Pinpoint the cell where the given text exists, returning its (X, Y) midpoint coordinate. 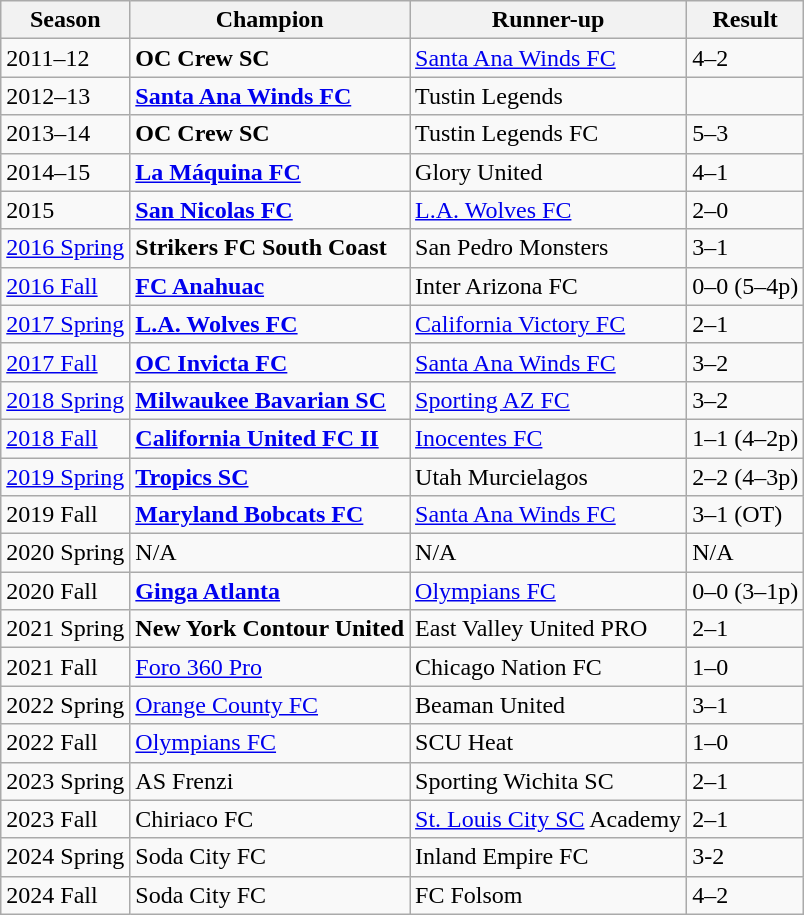
4–1 (746, 172)
California Victory FC (548, 324)
2017 Spring (66, 324)
2024 Spring (66, 857)
2018 Fall (66, 438)
2024 Fall (66, 895)
2011–12 (66, 58)
East Valley United PRO (548, 629)
2023 Spring (66, 781)
California United FC II (270, 438)
Utah Murcielagos (548, 477)
Tropics SC (270, 477)
1–1 (4–2p) (746, 438)
St. Louis City SC Academy (548, 819)
Result (746, 20)
Milwaukee Bavarian SC (270, 400)
2014–15 (66, 172)
0–0 (5–4p) (746, 286)
La Máquina FC (270, 172)
Tustin Legends (548, 96)
2021 Fall (66, 667)
Beaman United (548, 705)
2017 Fall (66, 362)
2021 Spring (66, 629)
Chiriaco FC (270, 819)
Sporting Wichita SC (548, 781)
3–1 (OT) (746, 515)
Maryland Bobcats FC (270, 515)
Glory United (548, 172)
Foro 360 Pro (270, 667)
2022 Fall (66, 743)
Strikers FC South Coast (270, 248)
Inter Arizona FC (548, 286)
Orange County FC (270, 705)
SCU Heat (548, 743)
San Pedro Monsters (548, 248)
2016 Spring (66, 248)
OC Invicta FC (270, 362)
5–3 (746, 134)
2020 Fall (66, 591)
0–0 (3–1p) (746, 591)
2019 Fall (66, 515)
Chicago Nation FC (548, 667)
AS Frenzi (270, 781)
2018 Spring (66, 400)
2012–13 (66, 96)
Runner-up (548, 20)
2016 Fall (66, 286)
Inland Empire FC (548, 857)
Champion (270, 20)
Inocentes FC (548, 438)
2–2 (4–3p) (746, 477)
San Nicolas FC (270, 210)
3-2 (746, 857)
2–0 (746, 210)
2023 Fall (66, 819)
2022 Spring (66, 705)
FC Anahuac (270, 286)
2020 Spring (66, 553)
2015 (66, 210)
Sporting AZ FC (548, 400)
Tustin Legends FC (548, 134)
2019 Spring (66, 477)
2013–14 (66, 134)
Ginga Atlanta (270, 591)
New York Contour United (270, 629)
FC Folsom (548, 895)
Season (66, 20)
